Scan for the cell matching the given text and deliver its [X, Y] coordinate at center. 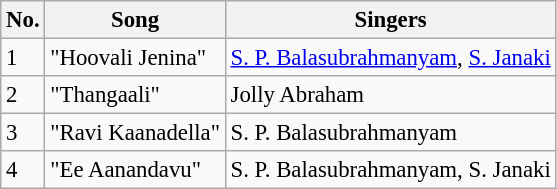
2 [23, 95]
1 [23, 58]
4 [23, 170]
No. [23, 20]
"Thangaali" [135, 95]
"Ravi Kaanadella" [135, 133]
S. P. Balasubrahmanyam [390, 133]
3 [23, 133]
Singers [390, 20]
Song [135, 20]
"Ee Aanandavu" [135, 170]
"Hoovali Jenina" [135, 58]
Jolly Abraham [390, 95]
